Scan for the cell matching the given text and deliver its [x, y] coordinate at center. 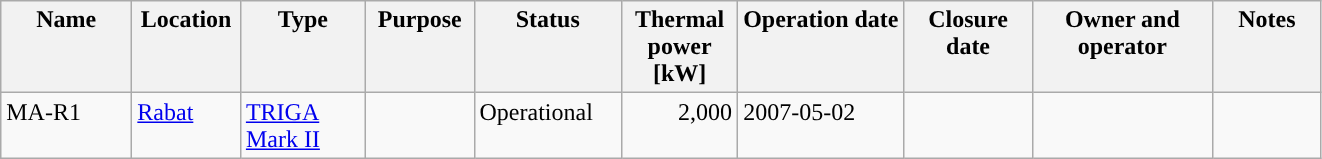
Operational [548, 126]
Type [302, 47]
Closure date [968, 47]
Owner and operator [1122, 47]
Thermal power [kW] [680, 47]
Notes [1268, 47]
TRIGA Mark II [302, 126]
Operation date [821, 47]
2007-05-02 [821, 126]
MA-R1 [66, 126]
Location [186, 47]
Name [66, 47]
2,000 [680, 126]
Status [548, 47]
Purpose [420, 47]
Rabat [186, 126]
